Output the (x, y) coordinate of the center of the cell containing the given text.  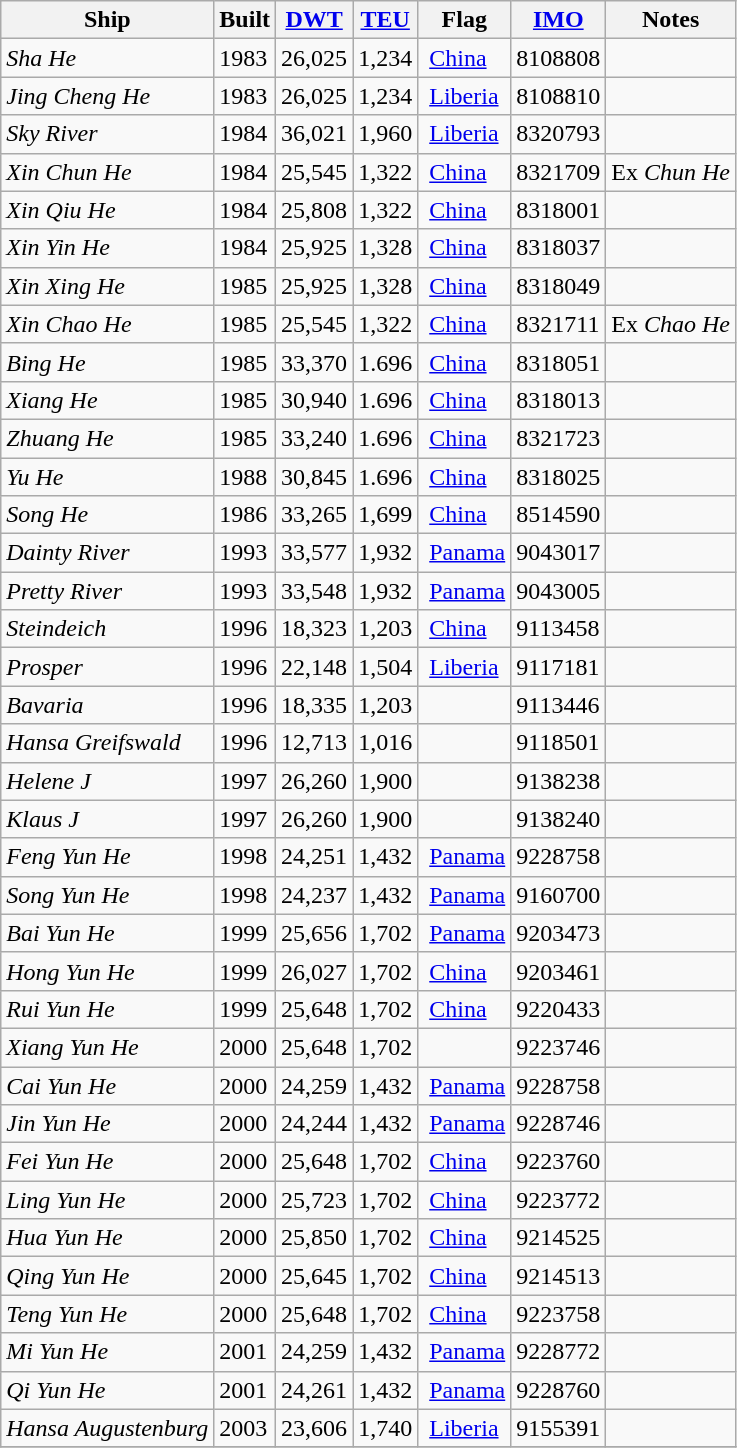
9220433 (558, 1009)
9118501 (558, 743)
Bai Yun He (108, 933)
Ship (108, 20)
Ex Chun He (671, 172)
Xiang He (108, 400)
1,504 (386, 667)
Bing He (108, 362)
9043017 (558, 553)
Ling Yun He (108, 1200)
30,845 (314, 477)
Feng Yun He (108, 857)
36,021 (314, 134)
Hansa Augustenburg (108, 1428)
Cai Yun He (108, 1085)
Prosper (108, 667)
33,548 (314, 591)
2003 (245, 1428)
Ex Chao He (671, 324)
1,016 (386, 743)
9223772 (558, 1200)
9160700 (558, 895)
Helene J (108, 781)
33,370 (314, 362)
26,027 (314, 971)
8108808 (558, 58)
Sha He (108, 58)
Built (245, 20)
8321711 (558, 324)
9228746 (558, 1124)
9117181 (558, 667)
Bavaria (108, 705)
8318013 (558, 400)
Yu He (108, 477)
TEU (386, 20)
8108810 (558, 96)
Klaus J (108, 819)
18,335 (314, 705)
1,699 (386, 515)
30,940 (314, 400)
9214513 (558, 1276)
Hong Yun He (108, 971)
9223758 (558, 1314)
9113446 (558, 705)
Xin Qiu He (108, 210)
Mi Yun He (108, 1352)
33,240 (314, 438)
8514590 (558, 515)
Xiang Yun He (108, 1047)
33,265 (314, 515)
Jing Cheng He (108, 96)
9223746 (558, 1047)
Song He (108, 515)
Flag (464, 20)
9138240 (558, 819)
22,148 (314, 667)
24,237 (314, 895)
Song Yun He (108, 895)
8318037 (558, 248)
Zhuang He (108, 438)
25,645 (314, 1276)
Notes (671, 20)
9203461 (558, 971)
8318049 (558, 286)
Hansa Greifswald (108, 743)
9043005 (558, 591)
9138238 (558, 781)
8318001 (558, 210)
33,577 (314, 553)
9223760 (558, 1162)
25,723 (314, 1200)
Jin Yun He (108, 1124)
Xin Chun He (108, 172)
Xin Xing He (108, 286)
8318051 (558, 362)
9228760 (558, 1390)
9228772 (558, 1352)
Xin Yin He (108, 248)
Qi Yun He (108, 1390)
9203473 (558, 933)
Sky River (108, 134)
Qing Yun He (108, 1276)
Fei Yun He (108, 1162)
12,713 (314, 743)
8320793 (558, 134)
Xin Chao He (108, 324)
1,740 (386, 1428)
25,850 (314, 1238)
Hua Yun He (108, 1238)
1988 (245, 477)
8321723 (558, 438)
9155391 (558, 1428)
Teng Yun He (108, 1314)
24,244 (314, 1124)
25,808 (314, 210)
9113458 (558, 629)
Pretty River (108, 591)
Steindeich (108, 629)
8321709 (558, 172)
24,261 (314, 1390)
1,960 (386, 134)
Rui Yun He (108, 1009)
9214525 (558, 1238)
Dainty River (108, 553)
DWT (314, 20)
23,606 (314, 1428)
18,323 (314, 629)
24,251 (314, 857)
1986 (245, 515)
IMO (558, 20)
8318025 (558, 477)
25,656 (314, 933)
